From the cell containing the given text, extract its center point as (X, Y) coordinate. 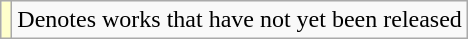
Denotes works that have not yet been released (240, 20)
